Search for the cell housing the specified text and yield its [X, Y] center coordinate. 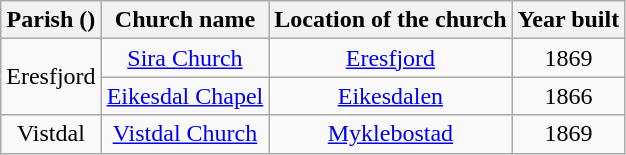
Year built [568, 20]
Vistdal Church [185, 134]
Vistdal [51, 134]
Eikesdal Chapel [185, 96]
Church name [185, 20]
Location of the church [390, 20]
Parish () [51, 20]
Sira Church [185, 58]
Myklebostad [390, 134]
1866 [568, 96]
Eikesdalen [390, 96]
